Output the (X, Y) coordinate of the center of the cell containing the given text.  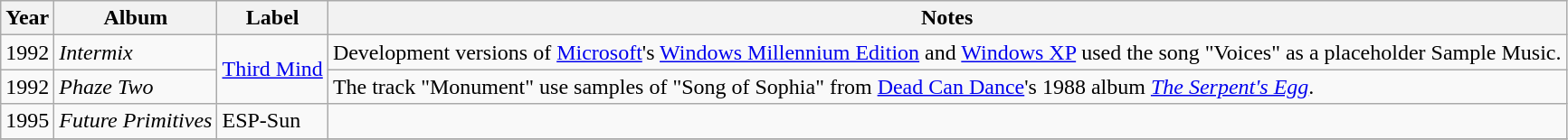
The track "Monument" use samples of "Song of Sophia" from Dead Can Dance's 1988 album The Serpent's Egg. (946, 87)
Label (272, 18)
Phaze Two (136, 87)
Development versions of Microsoft's Windows Millennium Edition and Windows XP used the song "Voices" as a placeholder Sample Music. (946, 52)
1995 (27, 121)
Third Mind (272, 70)
ESP-Sun (272, 121)
Year (27, 18)
Album (136, 18)
Future Primitives (136, 121)
Intermix (136, 52)
Notes (946, 18)
